Provide the [X, Y] coordinate of the cell's center where the given text is located.  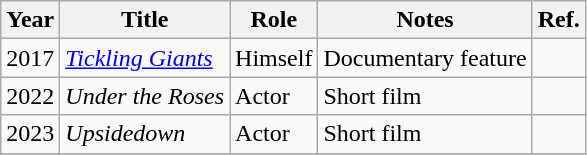
Tickling Giants [145, 58]
Notes [425, 20]
Ref. [558, 20]
Role [274, 20]
Year [30, 20]
Title [145, 20]
Documentary feature [425, 58]
Upsidedown [145, 134]
2017 [30, 58]
2023 [30, 134]
2022 [30, 96]
Under the Roses [145, 96]
Himself [274, 58]
